Capture the cell that displays the provided text and extract its [x, y] central coordinate. 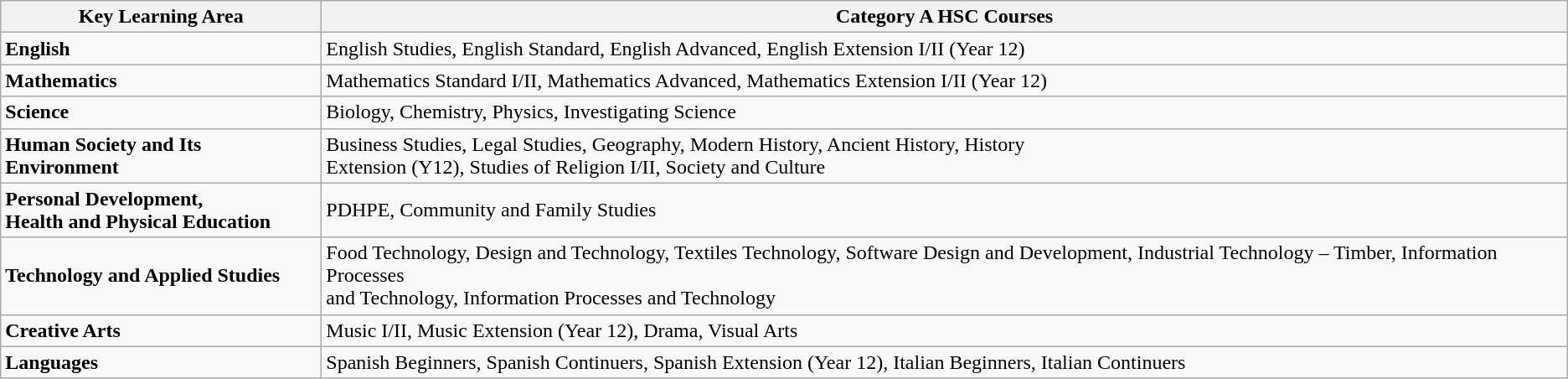
Technology and Applied Studies [161, 276]
Languages [161, 362]
Creative Arts [161, 330]
Science [161, 112]
Mathematics [161, 80]
Spanish Beginners, Spanish Continuers, Spanish Extension (Year 12), Italian Beginners, Italian Continuers [945, 362]
PDHPE, Community and Family Studies [945, 210]
Personal Development,Health and Physical Education [161, 210]
English Studies, English Standard, English Advanced, English Extension I/II (Year 12) [945, 49]
Biology, Chemistry, Physics, Investigating Science [945, 112]
English [161, 49]
Human Society and Its Environment [161, 156]
Business Studies, Legal Studies, Geography, Modern History, Ancient History, HistoryExtension (Y12), Studies of Religion I/II, Society and Culture [945, 156]
Key Learning Area [161, 17]
Category A HSC Courses [945, 17]
Mathematics Standard I/II, Mathematics Advanced, Mathematics Extension I/II (Year 12) [945, 80]
Music I/II, Music Extension (Year 12), Drama, Visual Arts [945, 330]
